From the cell containing the given text, extract its center point as [X, Y] coordinate. 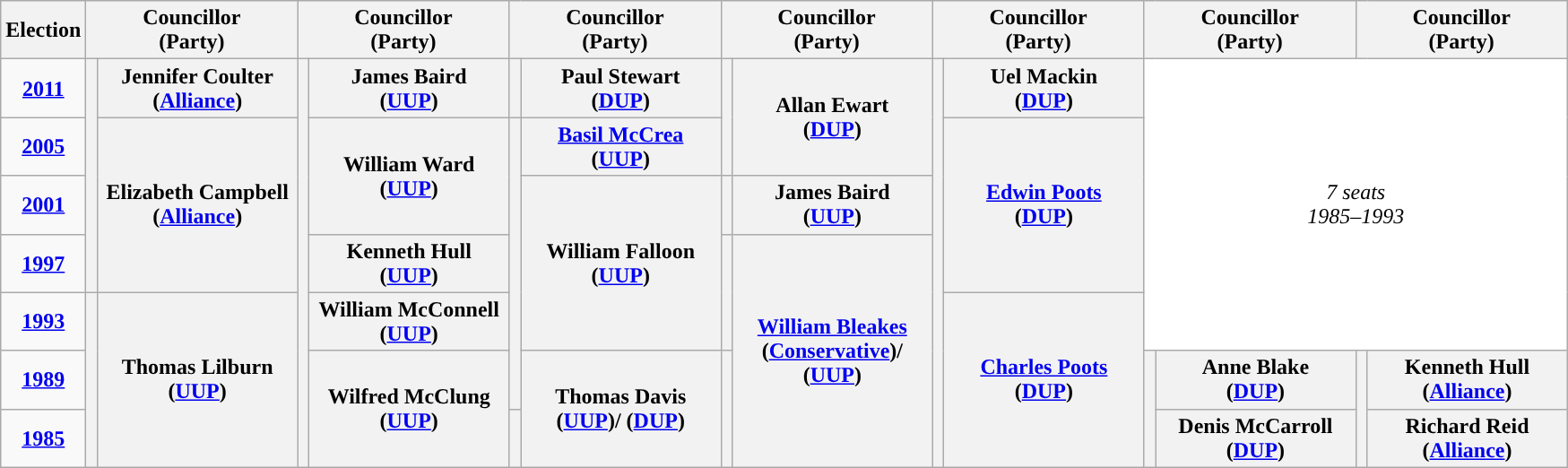
Edwin Poots (DUP) [1044, 204]
Denis McCarroll (DUP) [1256, 438]
1993 [43, 321]
Election [43, 30]
Jennifer Coulter (Alliance) [197, 88]
Allan Ewart (DUP) [833, 117]
2005 [43, 147]
Anne Blake (DUP) [1256, 380]
1989 [43, 380]
7 seats1985–1993 [1356, 204]
Thomas Lilburn (UUP) [197, 380]
Thomas Davis (UUP)/ (DUP) [620, 409]
Elizabeth Campbell (Alliance) [197, 204]
William Ward (UUP) [409, 176]
William Falloon (UUP) [620, 264]
Wilfred McClung (UUP) [409, 409]
2011 [43, 88]
Kenneth Hull (Alliance) [1468, 380]
Charles Poots (DUP) [1044, 380]
William Bleakes (Conservative)/ (UUP) [833, 351]
Kenneth Hull (UUP) [409, 264]
Paul Stewart (DUP) [620, 88]
Basil McCrea (UUP) [620, 147]
Richard Reid (Alliance) [1468, 438]
William McConnell (UUP) [409, 321]
2001 [43, 204]
1985 [43, 438]
Uel Mackin (DUP) [1044, 88]
1997 [43, 264]
